Return (X, Y) of the center of cell containing provided text 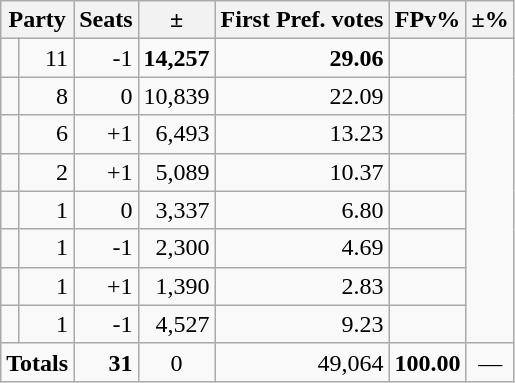
6.80 (302, 210)
29.06 (302, 58)
2 (46, 172)
Totals (38, 362)
Party (38, 20)
10.37 (302, 172)
100.00 (428, 362)
1,390 (176, 286)
2.83 (302, 286)
FPv% (428, 20)
3,337 (176, 210)
13.23 (302, 134)
First Pref. votes (302, 20)
49,064 (302, 362)
2,300 (176, 248)
14,257 (176, 58)
10,839 (176, 96)
4.69 (302, 248)
4,527 (176, 324)
Seats (106, 20)
11 (46, 58)
6 (46, 134)
9.23 (302, 324)
22.09 (302, 96)
±% (490, 20)
— (490, 362)
31 (106, 362)
5,089 (176, 172)
8 (46, 96)
6,493 (176, 134)
± (176, 20)
